Return the (x, y) coordinate for the center point of the cell that contains the specified text.  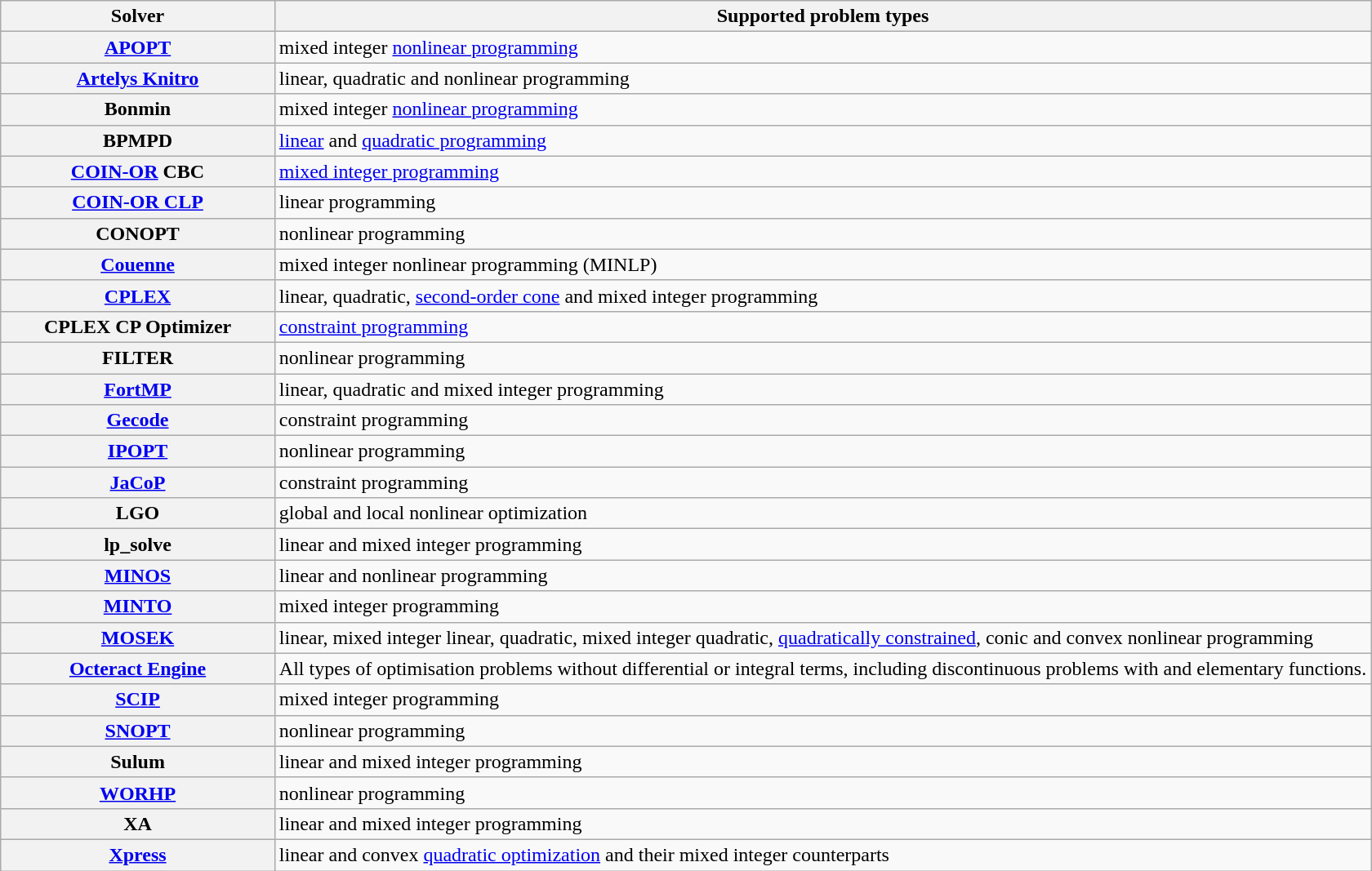
Bonmin (138, 109)
lp_solve (138, 544)
Xpress (138, 855)
All types of optimisation problems without differential or integral terms, including discontinuous problems with and elementary functions. (822, 669)
Gecode (138, 420)
COIN-OR CLP (138, 202)
Sulum (138, 762)
COIN-OR CBC (138, 171)
linear, quadratic and mixed integer programming (822, 389)
linear and nonlinear programming (822, 575)
SNOPT (138, 731)
LGO (138, 513)
MOSEK (138, 638)
JaCoP (138, 482)
Supported problem types (822, 16)
linear, quadratic, second-order cone and mixed integer programming (822, 296)
MINTO (138, 607)
BPMPD (138, 140)
APOPT (138, 47)
linear, mixed integer linear, quadratic, mixed integer quadratic, quadratically constrained, conic and convex nonlinear programming (822, 638)
linear and convex quadratic optimization and their mixed integer counterparts (822, 855)
CONOPT (138, 233)
SCIP (138, 700)
Couenne (138, 264)
IPOPT (138, 451)
CPLEX (138, 296)
linear, quadratic and nonlinear programming (822, 78)
MINOS (138, 575)
linear and quadratic programming (822, 140)
linear programming (822, 202)
WORHP (138, 793)
Artelys Knitro (138, 78)
mixed integer nonlinear programming (MINLP) (822, 264)
Octeract Engine (138, 669)
global and local nonlinear optimization (822, 513)
CPLEX CP Optimizer (138, 327)
XA (138, 824)
FortMP (138, 389)
FILTER (138, 358)
Solver (138, 16)
